Identify which cell holds the provided text, then report its [X, Y] central coordinate. 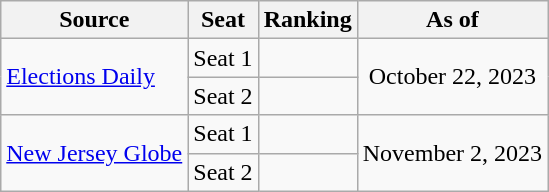
As of [452, 20]
November 2, 2023 [452, 153]
Ranking [308, 20]
Elections Daily [94, 77]
Seat [223, 20]
October 22, 2023 [452, 77]
Source [94, 20]
New Jersey Globe [94, 153]
